Pinpoint the cell where the given text exists, returning its [X, Y] midpoint coordinate. 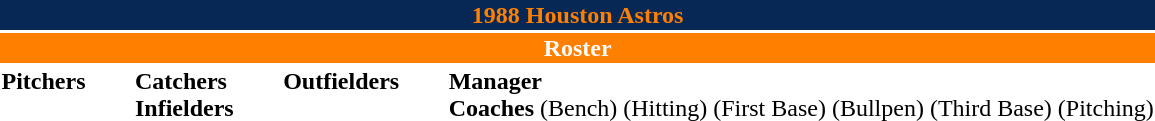
1988 Houston Astros [578, 15]
Roster [578, 48]
